Detect which cell encompasses the target text, then output its (X, Y) center coordinate. 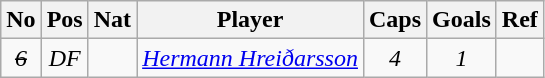
1 (462, 58)
Nat (112, 20)
Caps (394, 20)
No (21, 20)
Goals (462, 20)
4 (394, 58)
Pos (64, 20)
6 (21, 58)
Player (250, 20)
DF (64, 58)
Ref (520, 20)
Hermann Hreiðarsson (250, 58)
